Scan for the cell matching the given text and deliver its (x, y) coordinate at center. 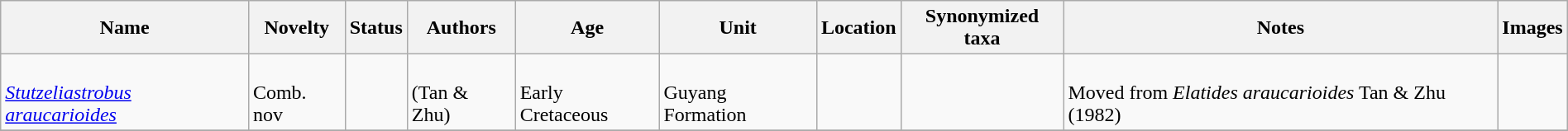
Comb. nov (296, 92)
Stutzeliastrobus araucarioides (125, 92)
Guyang Formation (738, 92)
Name (125, 28)
(Tan & Zhu) (461, 92)
Authors (461, 28)
Status (375, 28)
Novelty (296, 28)
Location (858, 28)
Images (1532, 28)
Unit (738, 28)
Notes (1280, 28)
Synonymized taxa (982, 28)
Early Cretaceous (587, 92)
Age (587, 28)
Moved from Elatides araucarioides Tan & Zhu (1982) (1280, 92)
